Locate the cell with the specified text and output its (X, Y) center coordinate. 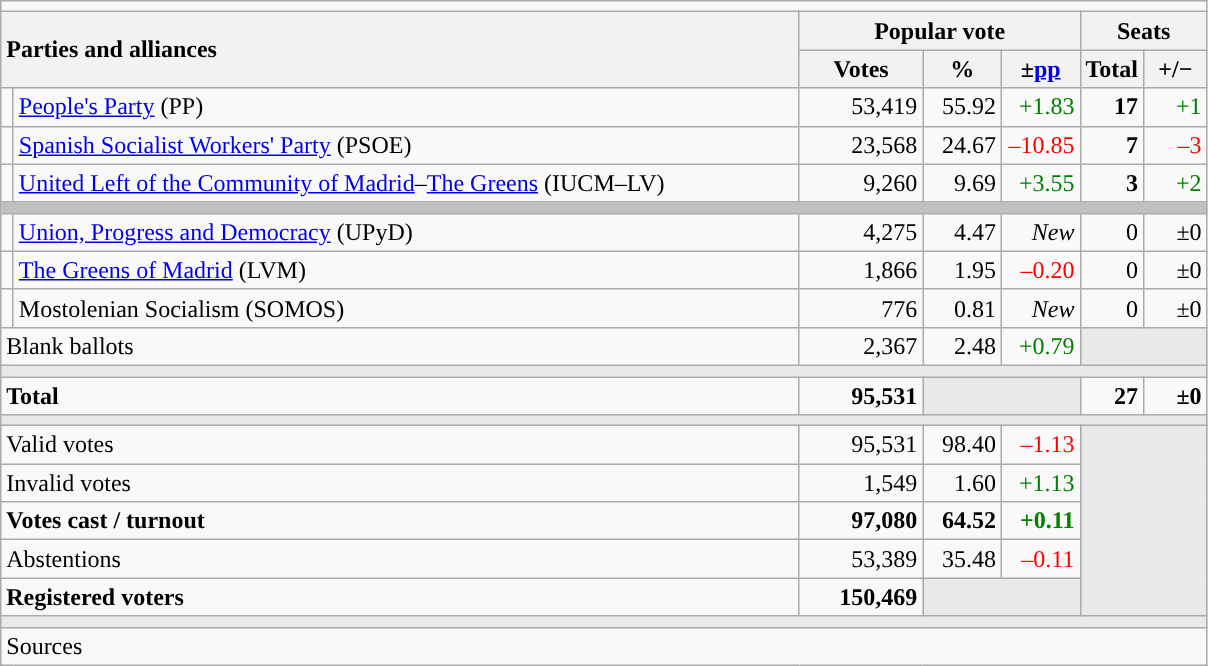
±pp (1040, 69)
Blank ballots (400, 346)
+0.79 (1040, 346)
+1 (1176, 107)
Popular vote (940, 31)
Union, Progress and Democracy (UPyD) (406, 232)
Invalid votes (400, 483)
+1.83 (1040, 107)
+0.11 (1040, 521)
Valid votes (400, 445)
150,469 (861, 597)
4,275 (861, 232)
23,568 (861, 145)
97,080 (861, 521)
+1.13 (1040, 483)
1.60 (962, 483)
+/− (1176, 69)
1.95 (962, 270)
53,419 (861, 107)
Abstentions (400, 559)
17 (1112, 107)
1,549 (861, 483)
–10.85 (1040, 145)
64.52 (962, 521)
Votes (861, 69)
+2 (1176, 183)
776 (861, 308)
Spanish Socialist Workers' Party (PSOE) (406, 145)
+3.55 (1040, 183)
1,866 (861, 270)
24.67 (962, 145)
2,367 (861, 346)
United Left of the Community of Madrid–The Greens (IUCM–LV) (406, 183)
98.40 (962, 445)
Sources (604, 646)
9.69 (962, 183)
0.81 (962, 308)
People's Party (PP) (406, 107)
The Greens of Madrid (LVM) (406, 270)
7 (1112, 145)
Seats (1144, 31)
Registered voters (400, 597)
3 (1112, 183)
9,260 (861, 183)
Mostolenian Socialism (SOMOS) (406, 308)
2.48 (962, 346)
% (962, 69)
55.92 (962, 107)
4.47 (962, 232)
Parties and alliances (400, 50)
–0.20 (1040, 270)
Votes cast / turnout (400, 521)
–0.11 (1040, 559)
53,389 (861, 559)
27 (1112, 395)
–1.13 (1040, 445)
35.48 (962, 559)
–3 (1176, 145)
